Output the [X, Y] coordinate of the center of the cell containing the given text.  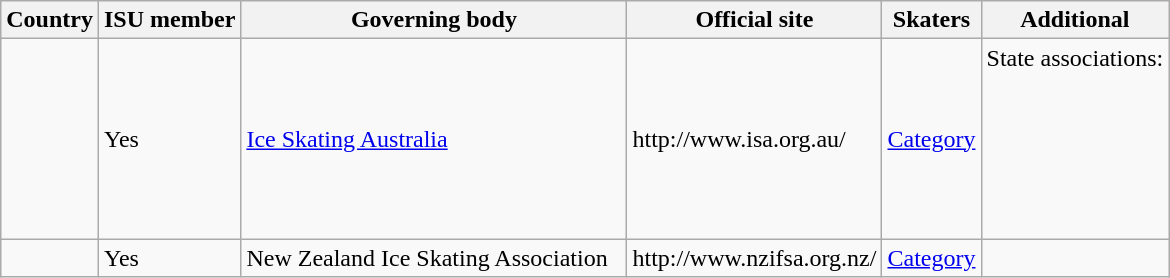
Governing body [434, 20]
http://www.isa.org.au/ [754, 139]
ISU member [169, 20]
Ice Skating Australia [434, 139]
Official site [754, 20]
New Zealand Ice Skating Association [434, 258]
Country [50, 20]
State associations: [1075, 139]
http://www.nzifsa.org.nz/ [754, 258]
Skaters [932, 20]
Additional [1075, 20]
